Locate the cell with the specified text and output its (x, y) center coordinate. 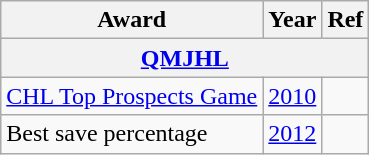
CHL Top Prospects Game (132, 96)
Ref (346, 20)
Best save percentage (132, 134)
QMJHL (185, 58)
2010 (292, 96)
Award (132, 20)
2012 (292, 134)
Year (292, 20)
